Scan for the cell matching the given text and deliver its [X, Y] coordinate at center. 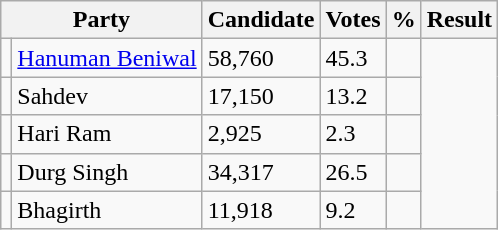
34,317 [261, 172]
Result [459, 20]
Party [102, 20]
9.2 [353, 210]
Candidate [261, 20]
Hari Ram [107, 134]
Votes [353, 20]
Bhagirth [107, 210]
58,760 [261, 58]
17,150 [261, 96]
11,918 [261, 210]
2.3 [353, 134]
Sahdev [107, 96]
45.3 [353, 58]
13.2 [353, 96]
Hanuman Beniwal [107, 58]
26.5 [353, 172]
Durg Singh [107, 172]
2,925 [261, 134]
% [404, 20]
